Output the (x, y) coordinate of the center of the cell containing the given text.  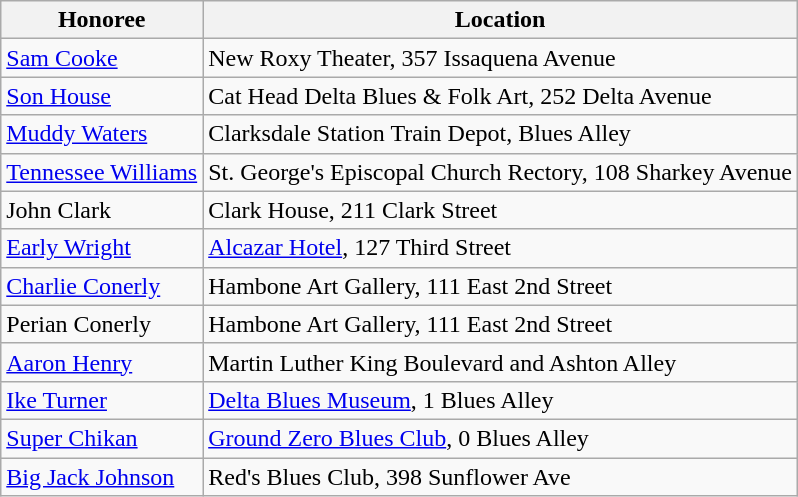
Charlie Conerly (102, 286)
Son House (102, 96)
New Roxy Theater, 357 Issaquena Avenue (500, 58)
Alcazar Hotel, 127 Third Street (500, 248)
Perian Conerly (102, 324)
Clarksdale Station Train Depot, Blues Alley (500, 134)
Early Wright (102, 248)
Location (500, 20)
St. George's Episcopal Church Rectory, 108 Sharkey Avenue (500, 172)
Tennessee Williams (102, 172)
Martin Luther King Boulevard and Ashton Alley (500, 362)
Delta Blues Museum, 1 Blues Alley (500, 400)
Honoree (102, 20)
Sam Cooke (102, 58)
Cat Head Delta Blues & Folk Art, 252 Delta Avenue (500, 96)
John Clark (102, 210)
Red's Blues Club, 398 Sunflower Ave (500, 477)
Ike Turner (102, 400)
Ground Zero Blues Club, 0 Blues Alley (500, 438)
Muddy Waters (102, 134)
Clark House, 211 Clark Street (500, 210)
Super Chikan (102, 438)
Big Jack Johnson (102, 477)
Aaron Henry (102, 362)
